Return the (X, Y) coordinate for the center point of the cell that contains the specified text.  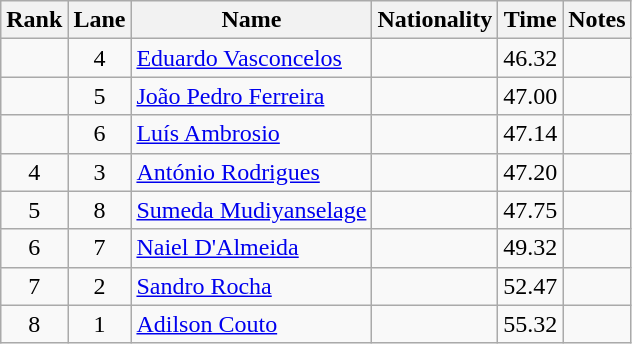
1 (100, 324)
Sumeda Mudiyanselage (252, 210)
Notes (597, 20)
Time (530, 20)
António Rodrigues (252, 172)
Naiel D'Almeida (252, 248)
Adilson Couto (252, 324)
47.75 (530, 210)
55.32 (530, 324)
João Pedro Ferreira (252, 96)
Sandro Rocha (252, 286)
47.20 (530, 172)
52.47 (530, 286)
3 (100, 172)
Eduardo Vasconcelos (252, 58)
46.32 (530, 58)
2 (100, 286)
47.14 (530, 134)
Name (252, 20)
Nationality (435, 20)
49.32 (530, 248)
Lane (100, 20)
Rank (34, 20)
47.00 (530, 96)
Luís Ambrosio (252, 134)
